Locate the cell with the specified text and output its [x, y] center coordinate. 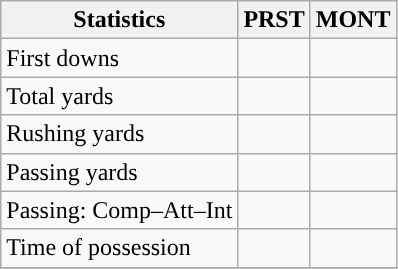
Passing yards [120, 172]
Total yards [120, 96]
MONT [353, 20]
Statistics [120, 20]
Rushing yards [120, 134]
Passing: Comp–Att–Int [120, 210]
First downs [120, 58]
PRST [274, 20]
Time of possession [120, 248]
